Pinpoint the cell where the given text exists, returning its [x, y] midpoint coordinate. 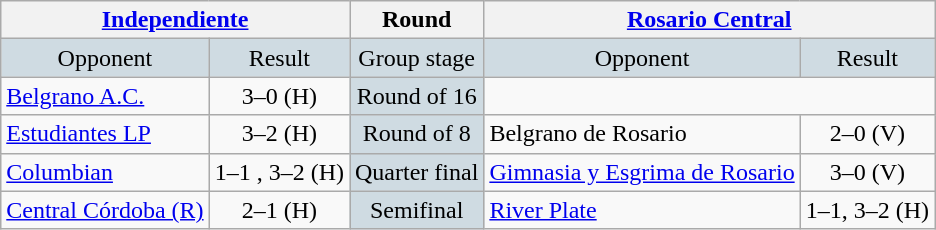
Round of 8 [417, 134]
3–0 (V) [867, 172]
Columbian [105, 172]
Independiente [176, 20]
3–2 (H) [279, 134]
Round [417, 20]
2–0 (V) [867, 134]
Round of 16 [417, 96]
Central Córdoba (R) [105, 210]
3–0 (H) [279, 96]
Rosario Central [710, 20]
Belgrano A.C. [105, 96]
Estudiantes LP [105, 134]
Semifinal [417, 210]
River Plate [642, 210]
1–1 , 3–2 (H) [279, 172]
2–1 (H) [279, 210]
Gimnasia y Esgrima de Rosario [642, 172]
Quarter final [417, 172]
Belgrano de Rosario [642, 134]
Group stage [417, 58]
1–1, 3–2 (H) [867, 210]
